Identify which cell holds the provided text, then report its (x, y) central coordinate. 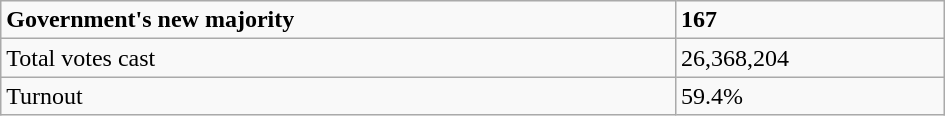
26,368,204 (810, 58)
Turnout (338, 96)
167 (810, 20)
Government's new majority (338, 20)
59.4% (810, 96)
Total votes cast (338, 58)
